Pinpoint the cell where the given text exists, returning its (x, y) midpoint coordinate. 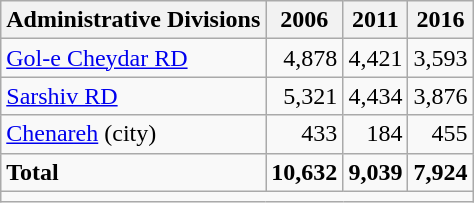
2011 (376, 20)
455 (440, 134)
Total (134, 172)
184 (376, 134)
Sarshiv RD (134, 96)
10,632 (304, 172)
4,434 (376, 96)
2016 (440, 20)
7,924 (440, 172)
433 (304, 134)
Gol-e Cheydar RD (134, 58)
3,593 (440, 58)
3,876 (440, 96)
2006 (304, 20)
4,421 (376, 58)
Administrative Divisions (134, 20)
Chenareh (city) (134, 134)
4,878 (304, 58)
9,039 (376, 172)
5,321 (304, 96)
